Search for the cell housing the specified text and yield its (x, y) center coordinate. 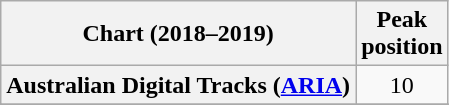
Peakposition (402, 34)
10 (402, 85)
Australian Digital Tracks (ARIA) (178, 85)
Chart (2018–2019) (178, 34)
